Capture the cell that displays the provided text and extract its (X, Y) central coordinate. 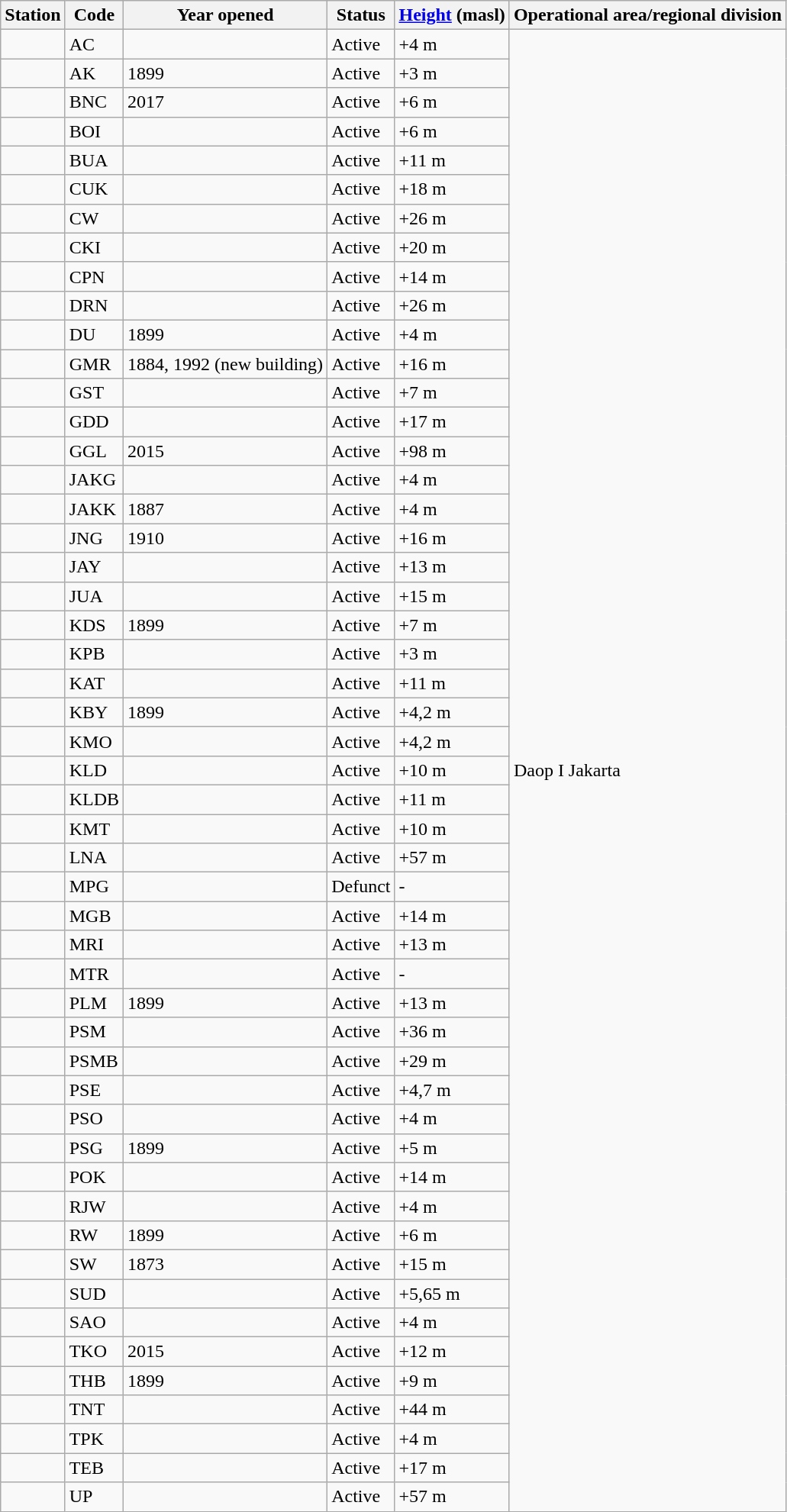
KLDB (94, 799)
CKI (94, 247)
GDD (94, 422)
PLM (94, 1003)
KAT (94, 683)
JNG (94, 538)
KMT (94, 828)
SW (94, 1264)
Operational area/regional division (647, 15)
BNC (94, 102)
1873 (226, 1264)
AK (94, 73)
Year opened (226, 15)
+29 m (452, 1061)
DU (94, 334)
Defunct (361, 887)
PSE (94, 1090)
2017 (226, 102)
PSG (94, 1148)
PSM (94, 1032)
Status (361, 15)
+5 m (452, 1148)
TPK (94, 1439)
MPG (94, 887)
SAO (94, 1323)
Code (94, 15)
+9 m (452, 1381)
POK (94, 1177)
CPN (94, 276)
JUA (94, 596)
KMO (94, 741)
1887 (226, 509)
AC (94, 44)
MTR (94, 974)
KBY (94, 712)
JAKK (94, 509)
+20 m (452, 247)
JAY (94, 567)
DRN (94, 305)
TEB (94, 1468)
+4,7 m (452, 1090)
BOI (94, 131)
BUA (94, 160)
TKO (94, 1352)
RW (94, 1235)
CUK (94, 189)
Daop I Jakarta (647, 771)
LNA (94, 858)
+44 m (452, 1410)
1910 (226, 538)
GST (94, 393)
1884, 1992 (new building) (226, 364)
+12 m (452, 1352)
THB (94, 1381)
PSMB (94, 1061)
JAKG (94, 480)
KPB (94, 654)
+36 m (452, 1032)
MRI (94, 945)
PSO (94, 1119)
KLD (94, 770)
GGL (94, 451)
GMR (94, 364)
+98 m (452, 451)
TNT (94, 1410)
KDS (94, 625)
CW (94, 218)
RJW (94, 1206)
+5,65 m (452, 1294)
+18 m (452, 189)
SUD (94, 1294)
Station (33, 15)
UP (94, 1497)
MGB (94, 916)
Height (masl) (452, 15)
